Detect which cell encompasses the target text, then output its (X, Y) center coordinate. 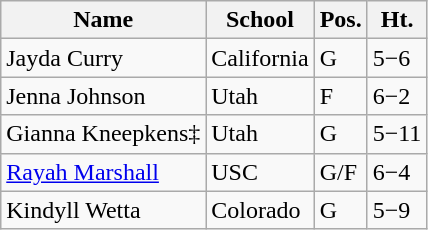
Rayah Marshall (104, 172)
Jayda Curry (104, 58)
School (260, 20)
6−2 (397, 96)
Pos. (340, 20)
Ht. (397, 20)
Colorado (260, 210)
Kindyll Wetta (104, 210)
Jenna Johnson (104, 96)
Name (104, 20)
5−9 (397, 210)
California (260, 58)
Gianna Kneepkens‡ (104, 134)
5−6 (397, 58)
6−4 (397, 172)
5−11 (397, 134)
F (340, 96)
USC (260, 172)
G/F (340, 172)
